Find where the given text appears and provide that cell's center as [x, y] coordinate. 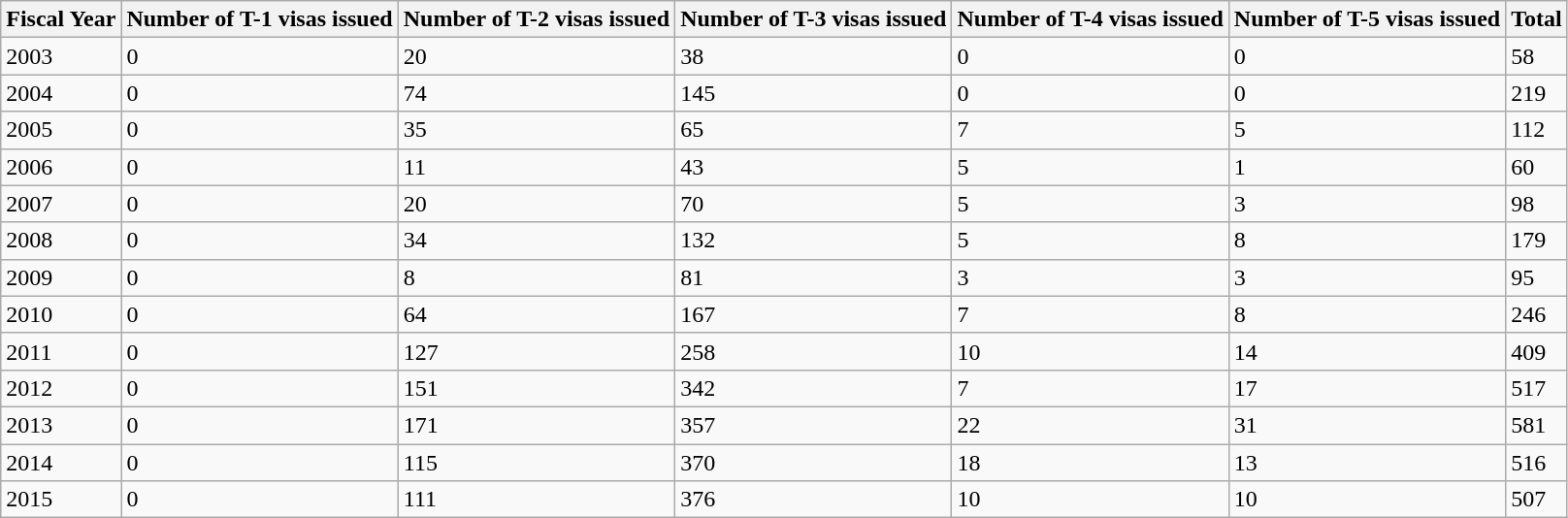
2008 [61, 241]
2006 [61, 167]
58 [1537, 56]
22 [1091, 425]
35 [536, 130]
Fiscal Year [61, 19]
70 [813, 204]
357 [813, 425]
Total [1537, 19]
2015 [61, 500]
2012 [61, 388]
17 [1366, 388]
64 [536, 314]
2009 [61, 277]
219 [1537, 93]
81 [813, 277]
409 [1537, 351]
43 [813, 167]
145 [813, 93]
60 [1537, 167]
507 [1537, 500]
171 [536, 425]
112 [1537, 130]
115 [536, 463]
Number of T-1 visas issued [260, 19]
179 [1537, 241]
151 [536, 388]
111 [536, 500]
34 [536, 241]
14 [1366, 351]
2013 [61, 425]
Number of T-2 visas issued [536, 19]
11 [536, 167]
38 [813, 56]
370 [813, 463]
246 [1537, 314]
258 [813, 351]
376 [813, 500]
2014 [61, 463]
98 [1537, 204]
2010 [61, 314]
2003 [61, 56]
516 [1537, 463]
2007 [61, 204]
342 [813, 388]
2004 [61, 93]
Number of T-5 visas issued [1366, 19]
132 [813, 241]
2005 [61, 130]
Number of T-4 visas issued [1091, 19]
127 [536, 351]
74 [536, 93]
167 [813, 314]
31 [1366, 425]
65 [813, 130]
2011 [61, 351]
95 [1537, 277]
517 [1537, 388]
581 [1537, 425]
Number of T-3 visas issued [813, 19]
13 [1366, 463]
1 [1366, 167]
18 [1091, 463]
